Determine the (X, Y) coordinate at the center of the cell enclosing the given text.  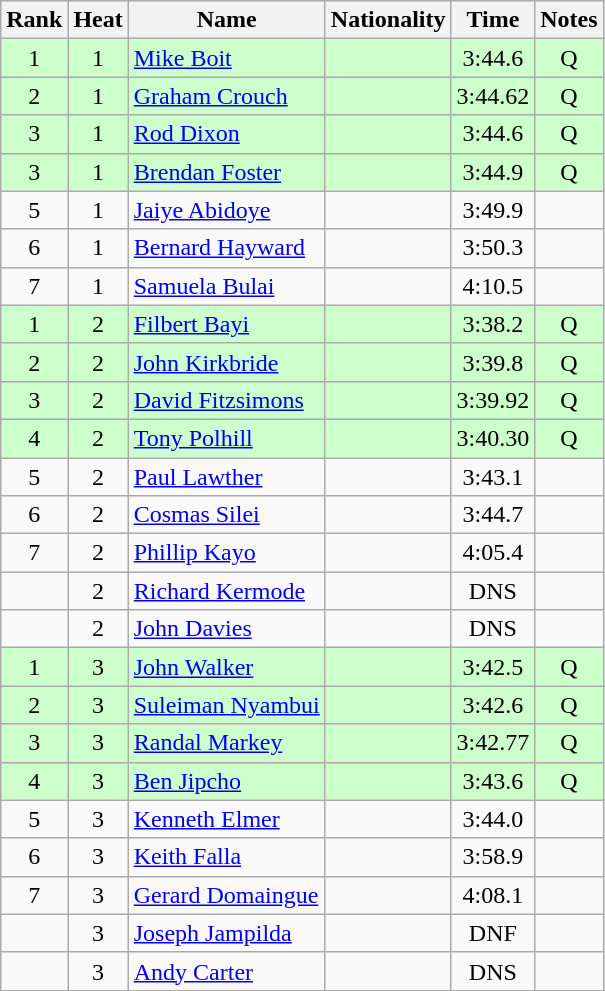
Joseph Jampilda (226, 933)
3:42.77 (493, 743)
Bernard Hayward (226, 248)
3:49.9 (493, 210)
Jaiye Abidoye (226, 210)
Graham Crouch (226, 96)
John Davies (226, 629)
Andy Carter (226, 971)
John Walker (226, 667)
3:39.92 (493, 400)
Name (226, 20)
Gerard Domaingue (226, 895)
Richard Kermode (226, 591)
Cosmas Silei (226, 515)
Filbert Bayi (226, 324)
Mike Boit (226, 58)
3:38.2 (493, 324)
Keith Falla (226, 857)
Notes (569, 20)
Paul Lawther (226, 477)
Tony Polhill (226, 438)
Rank (34, 20)
3:44.7 (493, 515)
3:39.8 (493, 362)
Randal Markey (226, 743)
Suleiman Nyambui (226, 705)
3:42.6 (493, 705)
Brendan Foster (226, 172)
Nationality (388, 20)
DNF (493, 933)
4:05.4 (493, 553)
3:42.5 (493, 667)
3:44.9 (493, 172)
4:10.5 (493, 286)
Samuela Bulai (226, 286)
Time (493, 20)
3:44.62 (493, 96)
3:50.3 (493, 248)
3:40.30 (493, 438)
Kenneth Elmer (226, 819)
Heat (98, 20)
3:58.9 (493, 857)
Phillip Kayo (226, 553)
Rod Dixon (226, 134)
3:43.1 (493, 477)
John Kirkbride (226, 362)
David Fitzsimons (226, 400)
3:44.0 (493, 819)
4:08.1 (493, 895)
Ben Jipcho (226, 781)
3:43.6 (493, 781)
